Capture the cell that displays the provided text and extract its [X, Y] central coordinate. 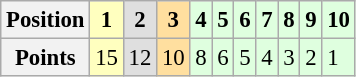
15 [106, 58]
Points [46, 58]
9 [311, 20]
12 [140, 58]
Position [46, 20]
7 [267, 20]
